For the text-containing cell, return its midpoint in (x, y) coordinate format. 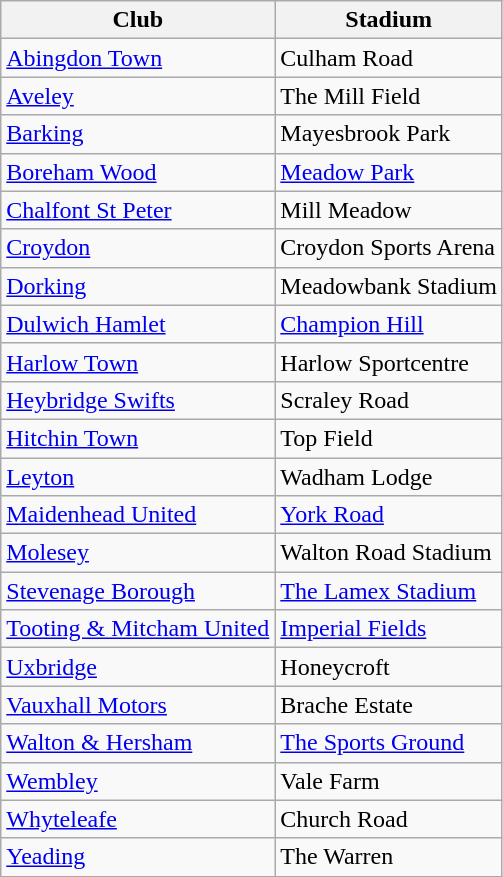
The Sports Ground (389, 743)
Croydon (138, 248)
Brache Estate (389, 705)
York Road (389, 515)
Barking (138, 134)
Yeading (138, 857)
Leyton (138, 477)
Harlow Sportcentre (389, 362)
The Lamex Stadium (389, 591)
Aveley (138, 96)
Boreham Wood (138, 172)
Wadham Lodge (389, 477)
Honeycroft (389, 667)
Club (138, 20)
Molesey (138, 553)
The Warren (389, 857)
Meadowbank Stadium (389, 286)
Wembley (138, 781)
Heybridge Swifts (138, 400)
Mayesbrook Park (389, 134)
Stadium (389, 20)
Abingdon Town (138, 58)
Scraley Road (389, 400)
Imperial Fields (389, 629)
Dorking (138, 286)
Chalfont St Peter (138, 210)
Uxbridge (138, 667)
Walton Road Stadium (389, 553)
Hitchin Town (138, 438)
Maidenhead United (138, 515)
Culham Road (389, 58)
The Mill Field (389, 96)
Meadow Park (389, 172)
Stevenage Borough (138, 591)
Vauxhall Motors (138, 705)
Church Road (389, 819)
Whyteleafe (138, 819)
Top Field (389, 438)
Vale Farm (389, 781)
Walton & Hersham (138, 743)
Mill Meadow (389, 210)
Dulwich Hamlet (138, 324)
Harlow Town (138, 362)
Croydon Sports Arena (389, 248)
Champion Hill (389, 324)
Tooting & Mitcham United (138, 629)
